Provide the (X, Y) coordinate of the cell's center where the given text is located.  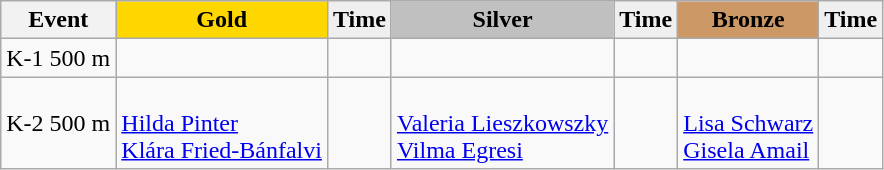
Hilda PinterKlára Fried-Bánfalvi (222, 123)
Event (58, 20)
Gold (222, 20)
K-2 500 m (58, 123)
Lisa SchwarzGisela Amail (748, 123)
Bronze (748, 20)
Valeria LieszkowszkyVilma Egresi (502, 123)
Silver (502, 20)
K-1 500 m (58, 58)
